Find where the given text appears and provide that cell's center as [X, Y] coordinate. 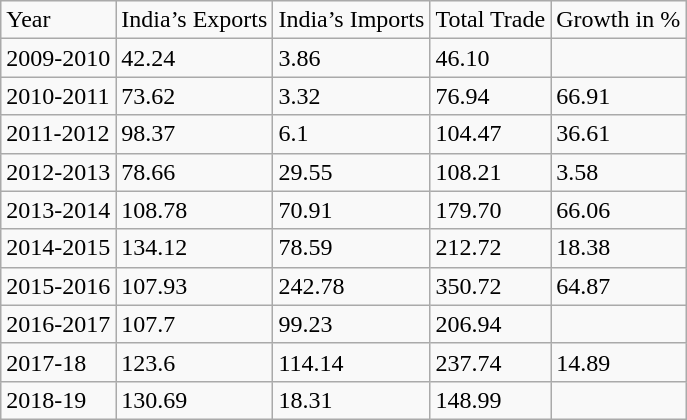
148.99 [490, 400]
73.62 [194, 96]
130.69 [194, 400]
42.24 [194, 58]
66.06 [618, 210]
114.14 [352, 362]
66.91 [618, 96]
2009-2010 [58, 58]
14.89 [618, 362]
134.12 [194, 248]
206.94 [490, 324]
Year [58, 20]
107.93 [194, 286]
78.66 [194, 172]
78.59 [352, 248]
108.21 [490, 172]
2010-2011 [58, 96]
2015-2016 [58, 286]
29.55 [352, 172]
46.10 [490, 58]
2012-2013 [58, 172]
99.23 [352, 324]
Growth in % [618, 20]
2017-18 [58, 362]
India’s Imports [352, 20]
3.32 [352, 96]
76.94 [490, 96]
2013-2014 [58, 210]
3.86 [352, 58]
179.70 [490, 210]
350.72 [490, 286]
6.1 [352, 134]
242.78 [352, 286]
108.78 [194, 210]
2016-2017 [58, 324]
212.72 [490, 248]
Total Trade [490, 20]
3.58 [618, 172]
2014-2015 [58, 248]
70.91 [352, 210]
107.7 [194, 324]
123.6 [194, 362]
India’s Exports [194, 20]
2018-19 [58, 400]
98.37 [194, 134]
36.61 [618, 134]
18.31 [352, 400]
237.74 [490, 362]
2011-2012 [58, 134]
18.38 [618, 248]
104.47 [490, 134]
64.87 [618, 286]
